From the cell containing the given text, extract its center point as (X, Y) coordinate. 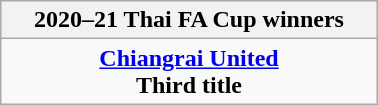
2020–21 Thai FA Cup winners (189, 20)
Chiangrai UnitedThird title (189, 72)
